Extract the [x, y] coordinate from the center of the cell holding the provided text.  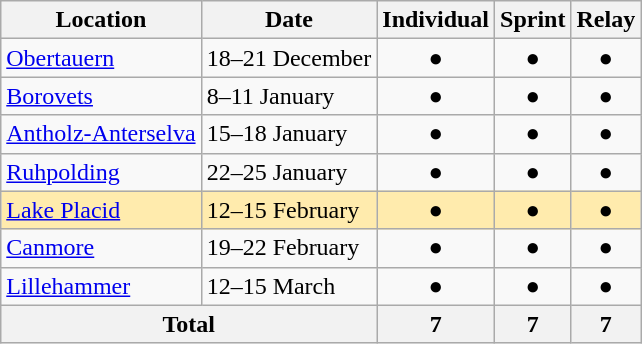
Ruhpolding [101, 172]
Borovets [101, 96]
Sprint [533, 20]
Date [289, 20]
Lake Placid [101, 210]
12–15 March [289, 286]
22–25 January [289, 172]
Total [189, 324]
Relay [606, 20]
18–21 December [289, 58]
Lillehammer [101, 286]
8–11 January [289, 96]
Location [101, 20]
15–18 January [289, 134]
Individual [436, 20]
Antholz-Anterselva [101, 134]
19–22 February [289, 248]
12–15 February [289, 210]
Canmore [101, 248]
Obertauern [101, 58]
